From the cell containing the given text, extract its center point as (X, Y) coordinate. 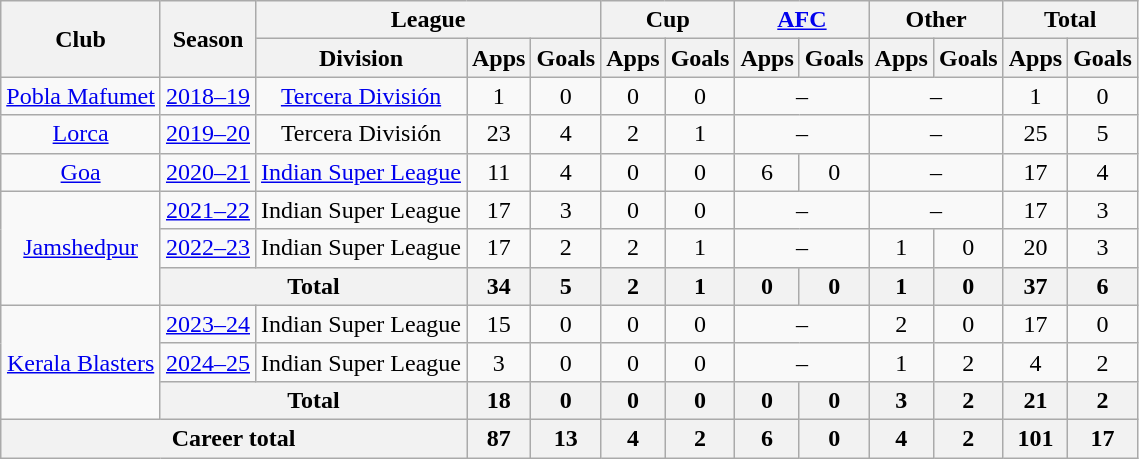
Goa (81, 172)
Division (362, 58)
Cup (668, 20)
2023–24 (208, 324)
Kerala Blasters (81, 362)
87 (498, 438)
Pobla Mafumet (81, 96)
Career total (234, 438)
23 (498, 134)
2022–23 (208, 248)
13 (566, 438)
15 (498, 324)
18 (498, 400)
2021–22 (208, 210)
Other (936, 20)
Club (81, 39)
2019–20 (208, 134)
2018–19 (208, 96)
Season (208, 39)
2020–21 (208, 172)
101 (1035, 438)
Jamshedpur (81, 248)
Lorca (81, 134)
League (428, 20)
20 (1035, 248)
34 (498, 286)
21 (1035, 400)
AFC (802, 20)
2024–25 (208, 362)
11 (498, 172)
25 (1035, 134)
37 (1035, 286)
